Scan for the cell matching the given text and deliver its (x, y) coordinate at center. 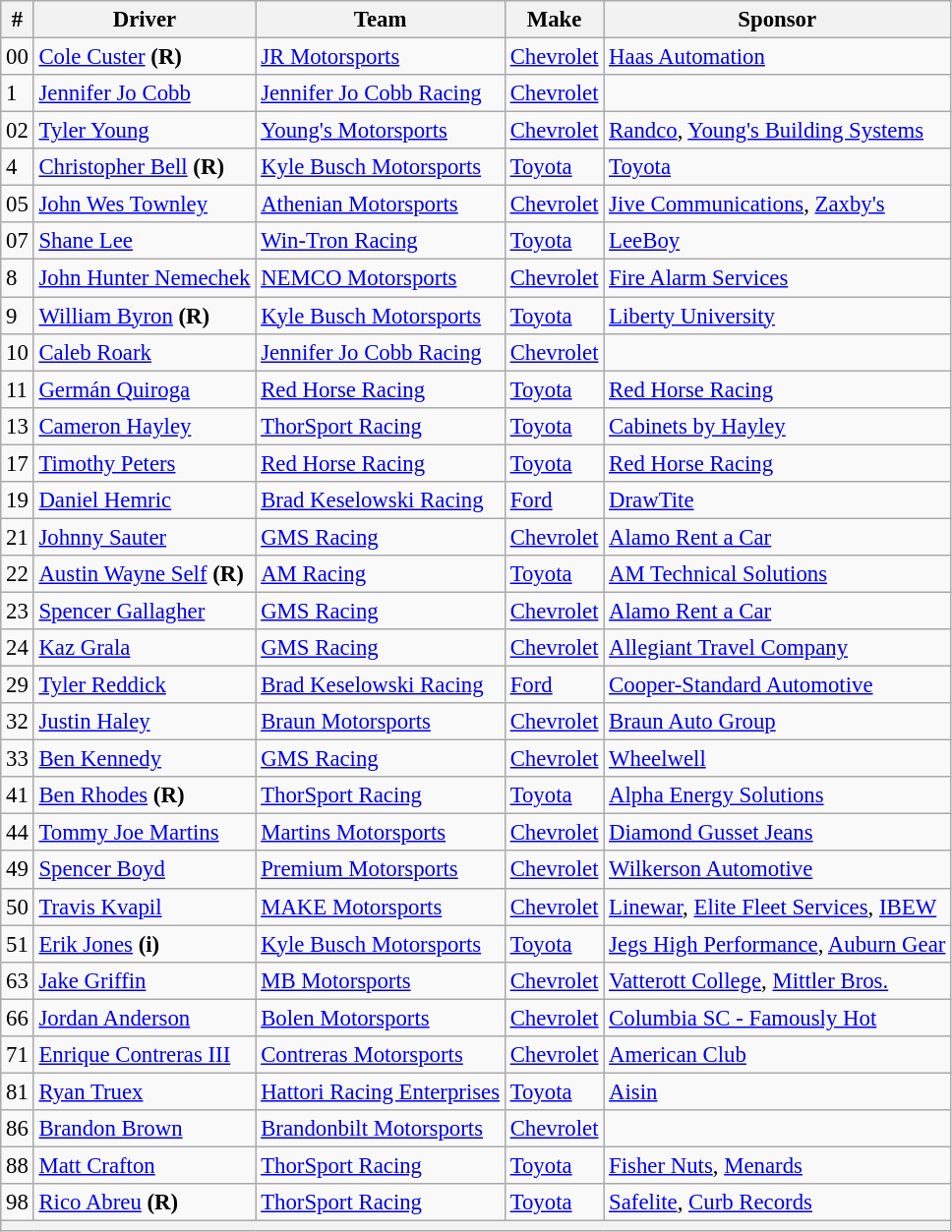
Jennifer Jo Cobb (145, 93)
Shane Lee (145, 241)
Daniel Hemric (145, 500)
Allegiant Travel Company (777, 648)
Premium Motorsports (381, 870)
John Wes Townley (145, 205)
Martins Motorsports (381, 833)
Spencer Boyd (145, 870)
Safelite, Curb Records (777, 1203)
Wilkerson Automotive (777, 870)
71 (18, 1055)
Athenian Motorsports (381, 205)
Alpha Energy Solutions (777, 795)
Randco, Young's Building Systems (777, 131)
44 (18, 833)
American Club (777, 1055)
John Hunter Nemechek (145, 278)
13 (18, 426)
49 (18, 870)
Caleb Roark (145, 352)
Diamond Gusset Jeans (777, 833)
88 (18, 1165)
Rico Abreu (R) (145, 1203)
29 (18, 685)
02 (18, 131)
Erik Jones (i) (145, 944)
Hattori Racing Enterprises (381, 1091)
Brandonbilt Motorsports (381, 1129)
NEMCO Motorsports (381, 278)
Sponsor (777, 20)
Win-Tron Racing (381, 241)
50 (18, 907)
Tyler Young (145, 131)
24 (18, 648)
Tommy Joe Martins (145, 833)
Braun Motorsports (381, 722)
66 (18, 1018)
1 (18, 93)
41 (18, 795)
JR Motorsports (381, 57)
07 (18, 241)
Brandon Brown (145, 1129)
Columbia SC - Famously Hot (777, 1018)
Cole Custer (R) (145, 57)
Jive Communications, Zaxby's (777, 205)
Cooper-Standard Automotive (777, 685)
# (18, 20)
Ben Kennedy (145, 759)
William Byron (R) (145, 316)
MAKE Motorsports (381, 907)
4 (18, 167)
21 (18, 537)
19 (18, 500)
Fire Alarm Services (777, 278)
Johnny Sauter (145, 537)
Ryan Truex (145, 1091)
8 (18, 278)
Jordan Anderson (145, 1018)
Travis Kvapil (145, 907)
05 (18, 205)
Young's Motorsports (381, 131)
63 (18, 980)
Contreras Motorsports (381, 1055)
33 (18, 759)
81 (18, 1091)
32 (18, 722)
Justin Haley (145, 722)
Cameron Hayley (145, 426)
Timothy Peters (145, 463)
Matt Crafton (145, 1165)
LeeBoy (777, 241)
Cabinets by Hayley (777, 426)
Bolen Motorsports (381, 1018)
Liberty University (777, 316)
51 (18, 944)
23 (18, 611)
AM Racing (381, 574)
Driver (145, 20)
Christopher Bell (R) (145, 167)
Ben Rhodes (R) (145, 795)
Haas Automation (777, 57)
AM Technical Solutions (777, 574)
00 (18, 57)
Vatterott College, Mittler Bros. (777, 980)
Linewar, Elite Fleet Services, IBEW (777, 907)
Jake Griffin (145, 980)
MB Motorsports (381, 980)
Braun Auto Group (777, 722)
DrawTite (777, 500)
11 (18, 389)
Jegs High Performance, Auburn Gear (777, 944)
Make (554, 20)
86 (18, 1129)
Wheelwell (777, 759)
Tyler Reddick (145, 685)
Germán Quiroga (145, 389)
Austin Wayne Self (R) (145, 574)
Aisin (777, 1091)
17 (18, 463)
9 (18, 316)
Enrique Contreras III (145, 1055)
22 (18, 574)
98 (18, 1203)
Spencer Gallagher (145, 611)
Team (381, 20)
Fisher Nuts, Menards (777, 1165)
10 (18, 352)
Kaz Grala (145, 648)
